Extract the [x, y] coordinate from the center of the cell holding the provided text.  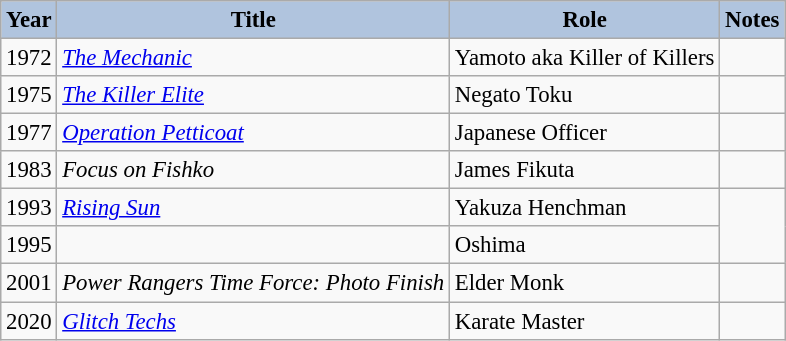
Yakuza Henchman [584, 208]
The Mechanic [254, 58]
Oshima [584, 245]
The Killer Elite [254, 95]
Role [584, 20]
1975 [29, 95]
Glitch Techs [254, 321]
Focus on Fishko [254, 170]
Elder Monk [584, 283]
1993 [29, 208]
Negato Toku [584, 95]
Power Rangers Time Force: Photo Finish [254, 283]
Operation Petticoat [254, 133]
Title [254, 20]
2020 [29, 321]
Karate Master [584, 321]
Notes [752, 20]
James Fikuta [584, 170]
1983 [29, 170]
1972 [29, 58]
2001 [29, 283]
Yamoto aka Killer of Killers [584, 58]
Year [29, 20]
1995 [29, 245]
Japanese Officer [584, 133]
1977 [29, 133]
Rising Sun [254, 208]
